Determine the [X, Y] coordinate at the center of the cell enclosing the given text.  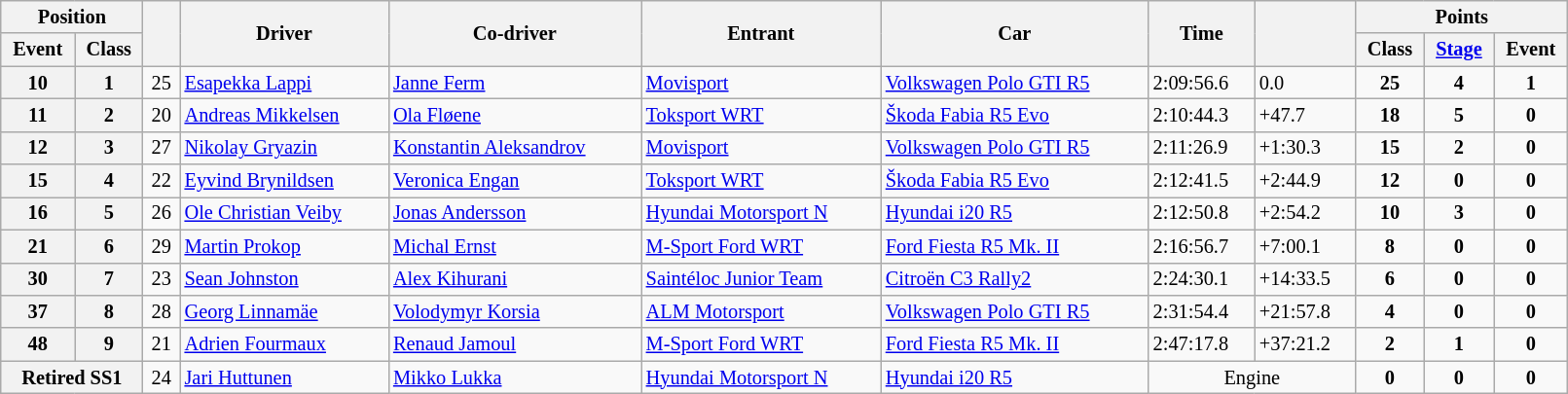
18 [1390, 115]
Time [1201, 33]
Martin Prokop [284, 246]
Mikko Lukka [515, 377]
16 [38, 213]
ALM Motorsport [761, 311]
2:16:56.7 [1201, 246]
Georg Linnamäe [284, 311]
27 [162, 148]
Retired SS1 [72, 377]
2:31:54.4 [1201, 311]
Andreas Mikkelsen [284, 115]
Engine [1252, 377]
2:11:26.9 [1201, 148]
Car [1014, 33]
Adrien Fourmaux [284, 344]
Alex Kihurani [515, 279]
+14:33.5 [1305, 279]
+7:00.1 [1305, 246]
Stage [1459, 50]
24 [162, 377]
Veronica Engan [515, 181]
Eyvind Brynildsen [284, 181]
Driver [284, 33]
Ola Fløene [515, 115]
Sean Johnston [284, 279]
Konstantin Aleksandrov [515, 148]
Nikolay Gryazin [284, 148]
Co-driver [515, 33]
11 [38, 115]
Janne Ferm [515, 83]
Saintéloc Junior Team [761, 279]
0.0 [1305, 83]
7 [109, 279]
28 [162, 311]
Position [72, 17]
Entrant [761, 33]
2:24:30.1 [1201, 279]
Jonas Andersson [515, 213]
+47.7 [1305, 115]
30 [38, 279]
Volodymyr Korsia [515, 311]
Renaud Jamoul [515, 344]
+21:57.8 [1305, 311]
2:10:44.3 [1201, 115]
2:12:41.5 [1201, 181]
2:09:56.6 [1201, 83]
29 [162, 246]
26 [162, 213]
23 [162, 279]
+2:44.9 [1305, 181]
37 [38, 311]
Ole Christian Veiby [284, 213]
+1:30.3 [1305, 148]
2:47:17.8 [1201, 344]
2:12:50.8 [1201, 213]
48 [38, 344]
Esapekka Lappi [284, 83]
Michal Ernst [515, 246]
+37:21.2 [1305, 344]
Points [1462, 17]
20 [162, 115]
Jari Huttunen [284, 377]
22 [162, 181]
Citroën C3 Rally2 [1014, 279]
+2:54.2 [1305, 213]
9 [109, 344]
